Capture the cell that displays the provided text and extract its [x, y] central coordinate. 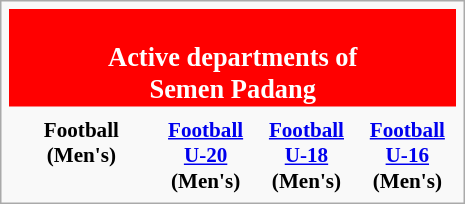
Football (Men's) [82, 155]
Active departments ofSemen Padang [232, 58]
Football U-16 (Men's) [407, 155]
Football U-18 (Men's) [307, 155]
Football U-20 (Men's) [206, 155]
